Extract the (X, Y) coordinate from the center of the cell holding the provided text.  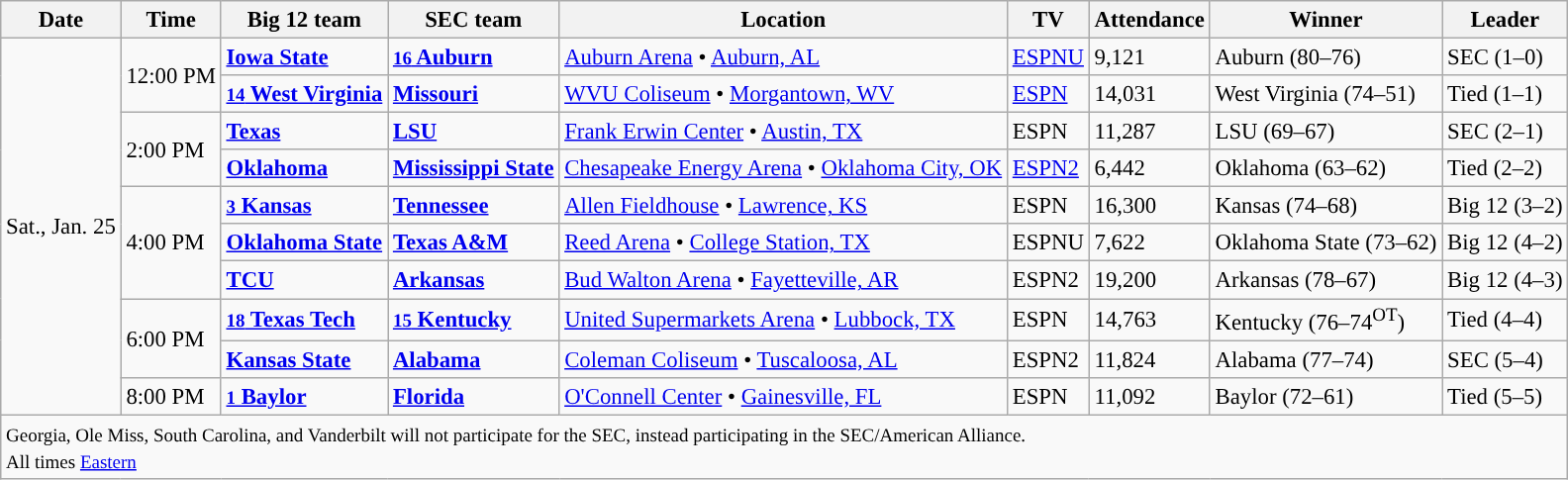
16 Auburn (473, 57)
Arkansas (473, 280)
LSU (473, 132)
Reed Arena • College Station, TX (784, 242)
3 Kansas (304, 206)
11,287 (1149, 132)
11,092 (1149, 396)
7,622 (1149, 242)
14 West Virginia (304, 94)
Florida (473, 396)
Tied (2–2) (1505, 168)
Tied (1–1) (1505, 94)
LSU (69–67) (1326, 132)
Kentucky (76–74OT) (1326, 320)
Alabama (473, 359)
SEC (2–1) (1505, 132)
Chesapeake Energy Arena • Oklahoma City, OK (784, 168)
TCU (304, 280)
Tied (5–5) (1505, 396)
16,300 (1149, 206)
Big 12 (4–3) (1505, 280)
Time (170, 20)
Baylor (72–61) (1326, 396)
12:00 PM (170, 75)
Iowa State (304, 57)
Texas (304, 132)
Big 12 team (304, 20)
SEC (5–4) (1505, 359)
9,121 (1149, 57)
Big 12 (3–2) (1505, 206)
Attendance (1149, 20)
4:00 PM (170, 243)
SEC team (473, 20)
Oklahoma (63–62) (1326, 168)
Tennessee (473, 206)
14,031 (1149, 94)
2:00 PM (170, 150)
19,200 (1149, 280)
15 Kentucky (473, 320)
Tied (4–4) (1505, 320)
1 Baylor (304, 396)
18 Texas Tech (304, 320)
Texas A&M (473, 242)
6:00 PM (170, 338)
O'Connell Center • Gainesville, FL (784, 396)
6,442 (1149, 168)
Missouri (473, 94)
Winner (1326, 20)
West Virginia (74–51) (1326, 94)
Leader (1505, 20)
14,763 (1149, 320)
Sat., Jan. 25 (61, 228)
Allen Fieldhouse • Lawrence, KS (784, 206)
Big 12 (4–2) (1505, 242)
Arkansas (78–67) (1326, 280)
WVU Coliseum • Morgantown, WV (784, 94)
Frank Erwin Center • Austin, TX (784, 132)
Bud Walton Arena • Fayetteville, AR (784, 280)
SEC (1–0) (1505, 57)
Oklahoma State (304, 242)
Oklahoma (304, 168)
Coleman Coliseum • Tuscaloosa, AL (784, 359)
United Supermarkets Arena • Lubbock, TX (784, 320)
Auburn (80–76) (1326, 57)
8:00 PM (170, 396)
TV (1047, 20)
11,824 (1149, 359)
Alabama (77–74) (1326, 359)
Date (61, 20)
Kansas State (304, 359)
Mississippi State (473, 168)
Oklahoma State (73–62) (1326, 242)
Kansas (74–68) (1326, 206)
Auburn Arena • Auburn, AL (784, 57)
Location (784, 20)
